Capture the cell that displays the provided text and extract its (x, y) central coordinate. 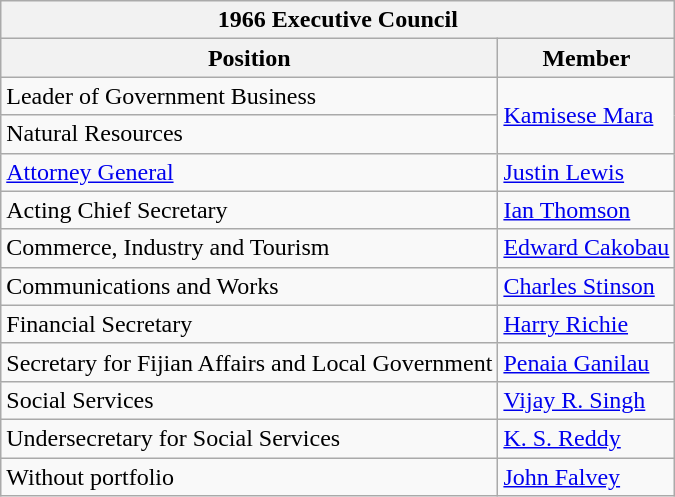
Charles Stinson (586, 286)
Communications and Works (250, 286)
Kamisese Mara (586, 115)
Acting Chief Secretary (250, 210)
Harry Richie (586, 324)
Social Services (250, 400)
Ian Thomson (586, 210)
Without portfolio (250, 477)
Undersecretary for Social Services (250, 438)
Attorney General (250, 172)
Member (586, 58)
Commerce, Industry and Tourism (250, 248)
Edward Cakobau (586, 248)
K. S. Reddy (586, 438)
Secretary for Fijian Affairs and Local Government (250, 362)
Penaia Ganilau (586, 362)
1966 Executive Council (338, 20)
Leader of Government Business (250, 96)
Position (250, 58)
Vijay R. Singh (586, 400)
Natural Resources (250, 134)
Financial Secretary (250, 324)
Justin Lewis (586, 172)
John Falvey (586, 477)
